Find where the given text appears and provide that cell's center as [X, Y] coordinate. 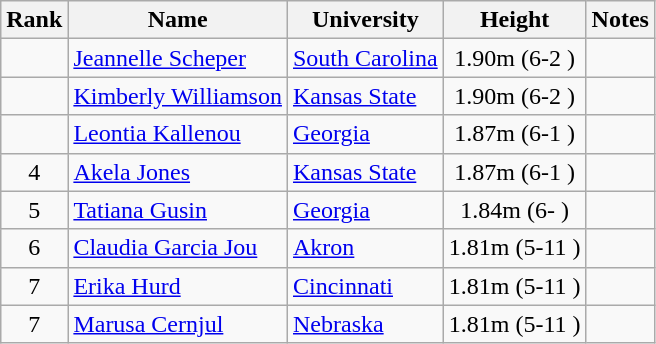
Claudia Garcia Jou [178, 248]
Nebraska [365, 324]
Tatiana Gusin [178, 210]
5 [34, 210]
Kimberly Williamson [178, 96]
Akela Jones [178, 172]
Marusa Cernjul [178, 324]
South Carolina [365, 58]
Erika Hurd [178, 286]
Jeannelle Scheper [178, 58]
Height [514, 20]
Akron [365, 248]
Notes [620, 20]
Cincinnati [365, 286]
4 [34, 172]
1.84m (6- ) [514, 210]
Leontia Kallenou [178, 134]
Name [178, 20]
Rank [34, 20]
University [365, 20]
6 [34, 248]
